Return [x, y] of the center of cell containing provided text 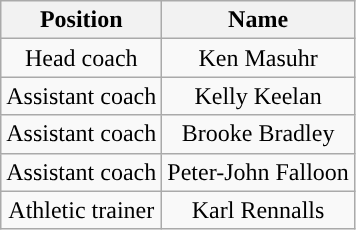
Position [82, 20]
Peter-John Falloon [258, 172]
Athletic trainer [82, 210]
Name [258, 20]
Head coach [82, 58]
Karl Rennalls [258, 210]
Kelly Keelan [258, 96]
Ken Masuhr [258, 58]
Brooke Bradley [258, 134]
